Detect which cell encompasses the target text, then output its [x, y] center coordinate. 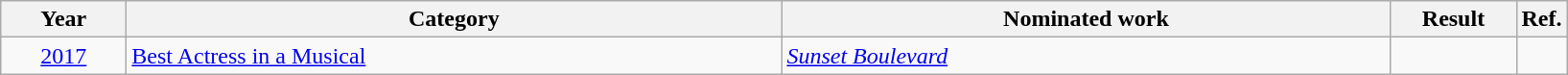
Ref. [1542, 19]
Nominated work [1086, 19]
Category [455, 19]
Result [1454, 19]
Sunset Boulevard [1086, 56]
Best Actress in a Musical [455, 56]
2017 [63, 56]
Year [63, 19]
